Capture the cell that displays the provided text and extract its [X, Y] central coordinate. 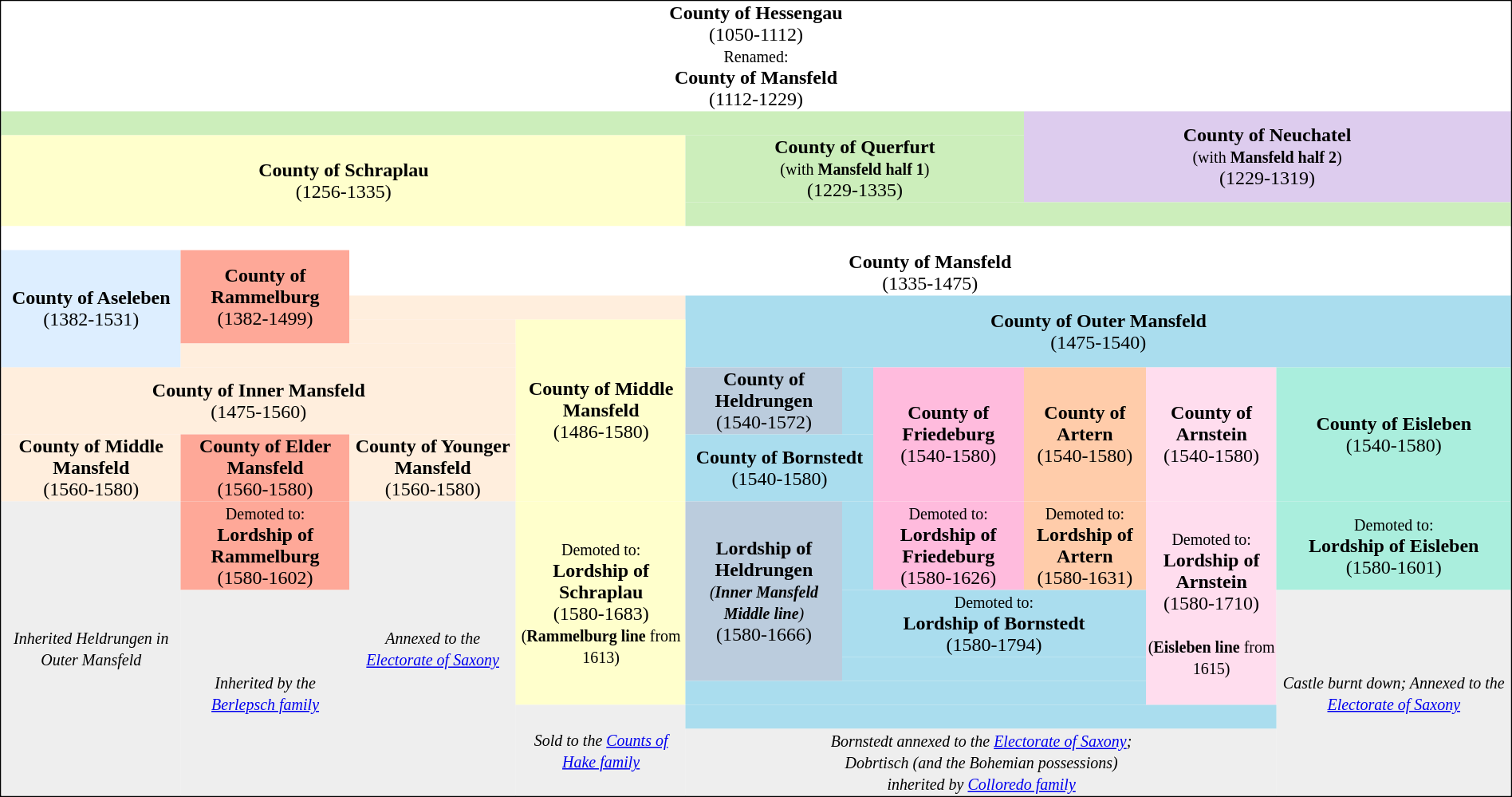
County of Arnstein(1540-1580) [1211, 434]
County of Middle Mansfeld(1486-1580) [601, 410]
County of Querfurt(with Mansfeld half 1)(1229-1335) [855, 169]
County of Artern(1540-1580) [1085, 434]
County of Aseleben(1382-1531) [91, 310]
County of Outer Mansfeld(1475-1540) [1098, 331]
Demoted to:Lordship of Rammelburg(1580-1602) [265, 546]
County of Bornstedt(1540-1580) [780, 468]
County of Mansfeld(1335-1475) [930, 273]
County of Neuchatel(with Mansfeld half 2)(1229-1319) [1268, 157]
County of Hessengau(1050-1112)Renamed:County of Mansfeld(1112-1229) [756, 57]
County of Schraplau(1256-1335) [345, 181]
County of Inner Mansfeld(1475-1560) [259, 400]
County of Elder Mansfeld (1560-1580) [265, 468]
Demoted to:Lordship of Arnstein(1580-1710)(Eisleben line from 1615) [1211, 603]
Demoted to:Lordship of Schraplau(1580-1683)(Rammelburg line from 1613) [601, 603]
Annexed to the Electorate of Saxony [432, 648]
County of Friedeburg(1540-1580) [949, 434]
Inherited Heldrungen in Outer Mansfeld [91, 648]
Demoted to:Lordship of Bornstedt(1580-1794) [994, 624]
County of Eisleben(1540-1580) [1394, 434]
County of Heldrungen(1540-1572) [764, 400]
County of Rammelburg(1382-1499) [265, 297]
Lordship of Heldrungen(Inner Mansfeld Middle line)(1580-1666) [764, 590]
Bornstedt annexed to the Electorate of Saxony;Dobrtisch (and the Bohemian possessions)inherited by Colloredo family [981, 763]
Demoted to:Lordship of Eisleben(1580-1601) [1394, 546]
Castle burnt down; Annexed to the Electorate of Saxony [1394, 693]
Demoted to:Lordship of Friedeburg(1580-1626) [949, 546]
Inherited by the Berlepsch family [265, 693]
County of Younger Mansfeld(1560-1580) [432, 468]
Sold to the Counts of Hake family [601, 751]
County of Middle Mansfeld(1560-1580) [91, 468]
Demoted to:Lordship of Artern(1580-1631) [1085, 546]
